Provide the [x, y] coordinate of the cell's center where the given text is located.  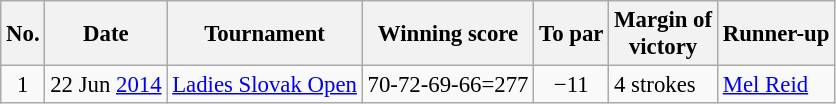
Margin ofvictory [664, 34]
Tournament [264, 34]
Winning score [448, 34]
Ladies Slovak Open [264, 85]
Mel Reid [776, 85]
Runner-up [776, 34]
−11 [572, 85]
1 [23, 85]
22 Jun 2014 [106, 85]
70-72-69-66=277 [448, 85]
4 strokes [664, 85]
To par [572, 34]
No. [23, 34]
Date [106, 34]
